Extract the (X, Y) coordinate from the center of the cell holding the provided text.  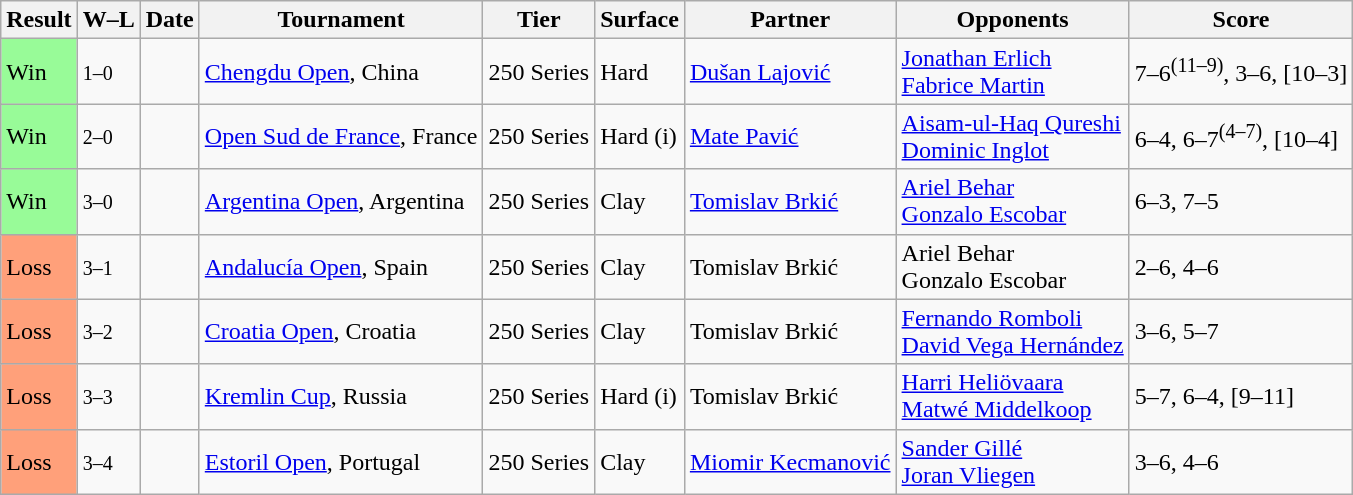
2–6, 4–6 (1241, 266)
3–6, 5–7 (1241, 332)
Dušan Lajović (790, 72)
Hard (640, 72)
Chengdu Open, China (341, 72)
Andalucía Open, Spain (341, 266)
3–6, 4–6 (1241, 462)
Harri Heliövaara Matwé Middelkoop (1012, 396)
Opponents (1012, 20)
5–7, 6–4, [9–11] (1241, 396)
Partner (790, 20)
Mate Pavić (790, 136)
Croatia Open, Croatia (341, 332)
1–0 (108, 72)
Tier (539, 20)
Open Sud de France, France (341, 136)
3–1 (108, 266)
Date (170, 20)
Tournament (341, 20)
Estoril Open, Portugal (341, 462)
7–6(11–9), 3–6, [10–3] (1241, 72)
6–3, 7–5 (1241, 202)
Jonathan Erlich Fabrice Martin (1012, 72)
Kremlin Cup, Russia (341, 396)
Result (39, 20)
Score (1241, 20)
Fernando Romboli David Vega Hernández (1012, 332)
Argentina Open, Argentina (341, 202)
2–0 (108, 136)
Surface (640, 20)
Aisam-ul-Haq Qureshi Dominic Inglot (1012, 136)
W–L (108, 20)
Sander Gillé Joran Vliegen (1012, 462)
3–2 (108, 332)
3–0 (108, 202)
6–4, 6–7(4–7), [10–4] (1241, 136)
3–4 (108, 462)
3–3 (108, 396)
Miomir Kecmanović (790, 462)
